Search for the cell housing the specified text and yield its (x, y) center coordinate. 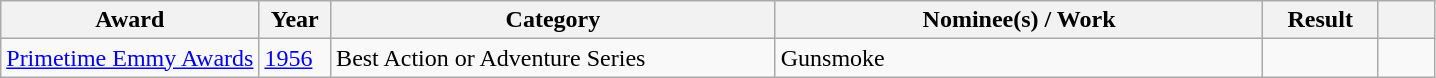
Result (1320, 20)
Nominee(s) / Work (1019, 20)
Gunsmoke (1019, 58)
1956 (295, 58)
Category (554, 20)
Award (130, 20)
Best Action or Adventure Series (554, 58)
Year (295, 20)
Primetime Emmy Awards (130, 58)
